Pinpoint the cell where the given text exists, returning its [X, Y] midpoint coordinate. 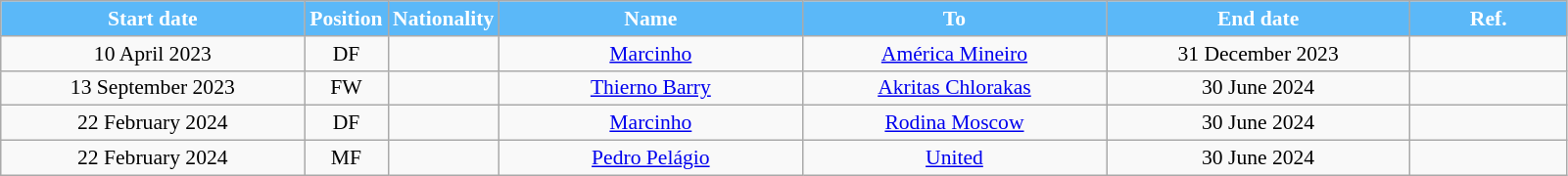
United [954, 158]
Rodina Moscow [954, 123]
Name [650, 19]
FW [347, 88]
Start date [153, 19]
To [954, 19]
Akritas Chlorakas [954, 88]
América Mineiro [954, 54]
Pedro Pelágio [650, 158]
Thierno Barry [650, 88]
10 April 2023 [153, 54]
13 September 2023 [153, 88]
MF [347, 158]
Ref. [1489, 19]
31 December 2023 [1259, 54]
Nationality [443, 19]
Position [347, 19]
End date [1259, 19]
